Determine the (X, Y) coordinate at the center of the cell enclosing the given text.  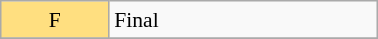
Final (244, 20)
F (54, 20)
